Return (X, Y) of the center of cell containing provided text 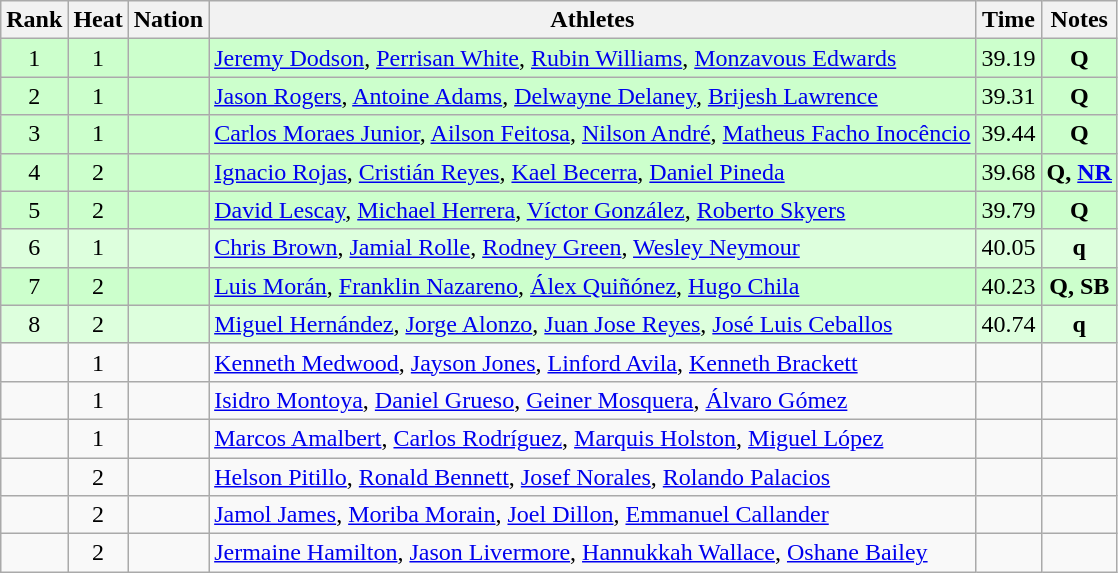
Nation (168, 20)
7 (34, 286)
40.23 (1008, 286)
3 (34, 134)
39.19 (1008, 58)
Rank (34, 20)
40.05 (1008, 248)
Jason Rogers, Antoine Adams, Delwayne Delaney, Brijesh Lawrence (592, 96)
4 (34, 172)
Jermaine Hamilton, Jason Livermore, Hannukkah Wallace, Oshane Bailey (592, 553)
Kenneth Medwood, Jayson Jones, Linford Avila, Kenneth Brackett (592, 362)
Miguel Hernández, Jorge Alonzo, Juan Jose Reyes, José Luis Ceballos (592, 324)
Luis Morán, Franklin Nazareno, Álex Quiñónez, Hugo Chila (592, 286)
Jeremy Dodson, Perrisan White, Rubin Williams, Monzavous Edwards (592, 58)
Isidro Montoya, Daniel Grueso, Geiner Mosquera, Álvaro Gómez (592, 400)
Chris Brown, Jamial Rolle, Rodney Green, Wesley Neymour (592, 248)
39.44 (1008, 134)
39.31 (1008, 96)
5 (34, 210)
Heat (98, 20)
Carlos Moraes Junior, Ailson Feitosa, Nilson André, Matheus Facho Inocêncio (592, 134)
Q, NR (1079, 172)
8 (34, 324)
Marcos Amalbert, Carlos Rodríguez, Marquis Holston, Miguel López (592, 438)
39.68 (1008, 172)
Notes (1079, 20)
Helson Pitillo, Ronald Bennett, Josef Norales, Rolando Palacios (592, 477)
6 (34, 248)
Q, SB (1079, 286)
Athletes (592, 20)
Time (1008, 20)
39.79 (1008, 210)
Ignacio Rojas, Cristián Reyes, Kael Becerra, Daniel Pineda (592, 172)
40.74 (1008, 324)
David Lescay, Michael Herrera, Víctor González, Roberto Skyers (592, 210)
Jamol James, Moriba Morain, Joel Dillon, Emmanuel Callander (592, 515)
